From the cell containing the given text, extract its center point as (X, Y) coordinate. 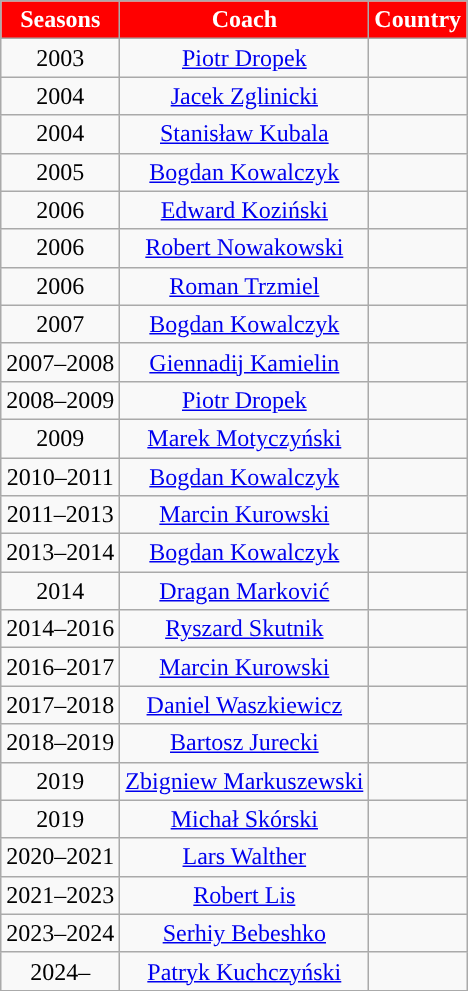
2014 (60, 591)
2020–2021 (60, 857)
Coach (244, 20)
2017–2018 (60, 705)
2013–2014 (60, 553)
Country (418, 20)
2003 (60, 58)
Daniel Waszkiewicz (244, 705)
Zbigniew Markuszewski (244, 781)
2009 (60, 438)
Michał Skórski (244, 819)
Giennadij Kamielin (244, 362)
Patryk Kuchczyński (244, 971)
2014–2016 (60, 629)
2007 (60, 324)
2024– (60, 971)
Dragan Marković (244, 591)
Lars Walther (244, 857)
2021–2023 (60, 895)
2023–2024 (60, 933)
2016–2017 (60, 667)
Edward Koziński (244, 210)
Roman Trzmiel (244, 286)
Seasons (60, 20)
2007–2008 (60, 362)
Jacek Zglinicki (244, 96)
2010–2011 (60, 477)
Robert Lis (244, 895)
2005 (60, 172)
Bartosz Jurecki (244, 743)
Robert Nowakowski (244, 248)
Marek Motyczyński (244, 438)
Serhiy Bebeshko (244, 933)
2018–2019 (60, 743)
Ryszard Skutnik (244, 629)
2008–2009 (60, 400)
Stanisław Kubala (244, 134)
2011–2013 (60, 515)
